Determine the (X, Y) coordinate at the center of the cell enclosing the given text.  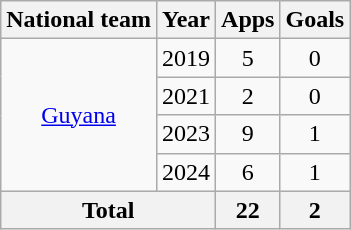
22 (248, 210)
2019 (186, 58)
9 (248, 134)
6 (248, 172)
2021 (186, 96)
Total (108, 210)
2024 (186, 172)
2023 (186, 134)
National team (79, 20)
Apps (248, 20)
Year (186, 20)
Guyana (79, 115)
5 (248, 58)
Goals (315, 20)
